From the cell containing the given text, extract its center point as (X, Y) coordinate. 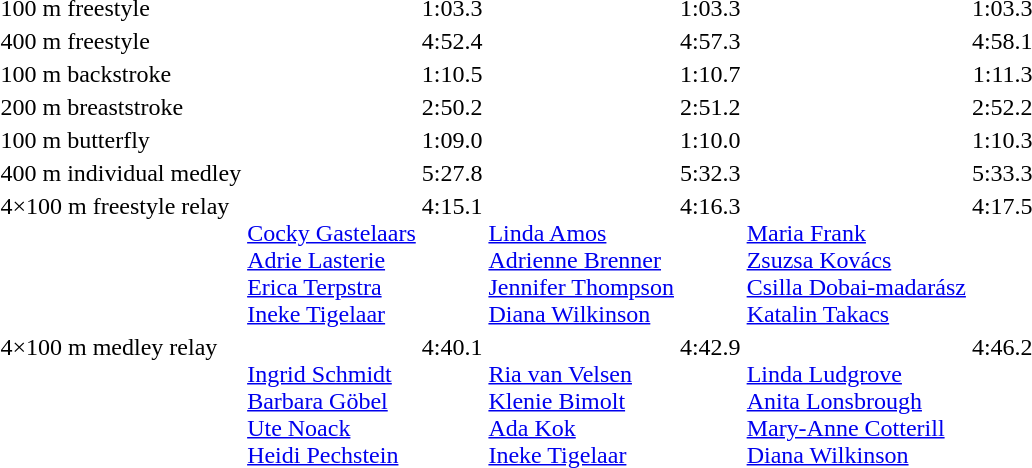
Cocky GastelaarsAdrie LasterieErica TerpstraIneke Tigelaar (332, 260)
1:10.5 (452, 74)
4:16.3 (710, 260)
4:15.1 (452, 260)
1:09.0 (452, 140)
4:57.3 (710, 41)
5:27.8 (452, 173)
5:32.3 (710, 173)
1:10.0 (710, 140)
2:51.2 (710, 107)
Linda AmosAdrienne BrennerJennifer ThompsonDiana Wilkinson (582, 260)
4:52.4 (452, 41)
Maria FrankZsuzsa KovácsCsilla Dobai-madarászKatalin Takacs (856, 260)
1:10.7 (710, 74)
2:50.2 (452, 107)
